Locate the cell with the specified text and output its [x, y] center coordinate. 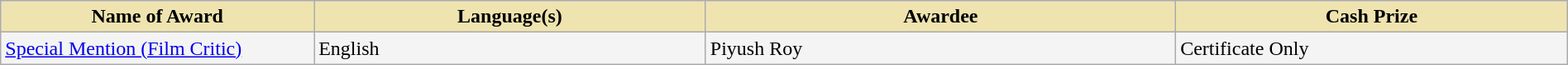
English [510, 48]
Cash Prize [1372, 17]
Piyush Roy [940, 48]
Name of Award [157, 17]
Special Mention (Film Critic) [157, 48]
Awardee [940, 17]
Language(s) [510, 17]
Certificate Only [1372, 48]
